Locate the cell with the specified text and output its (X, Y) center coordinate. 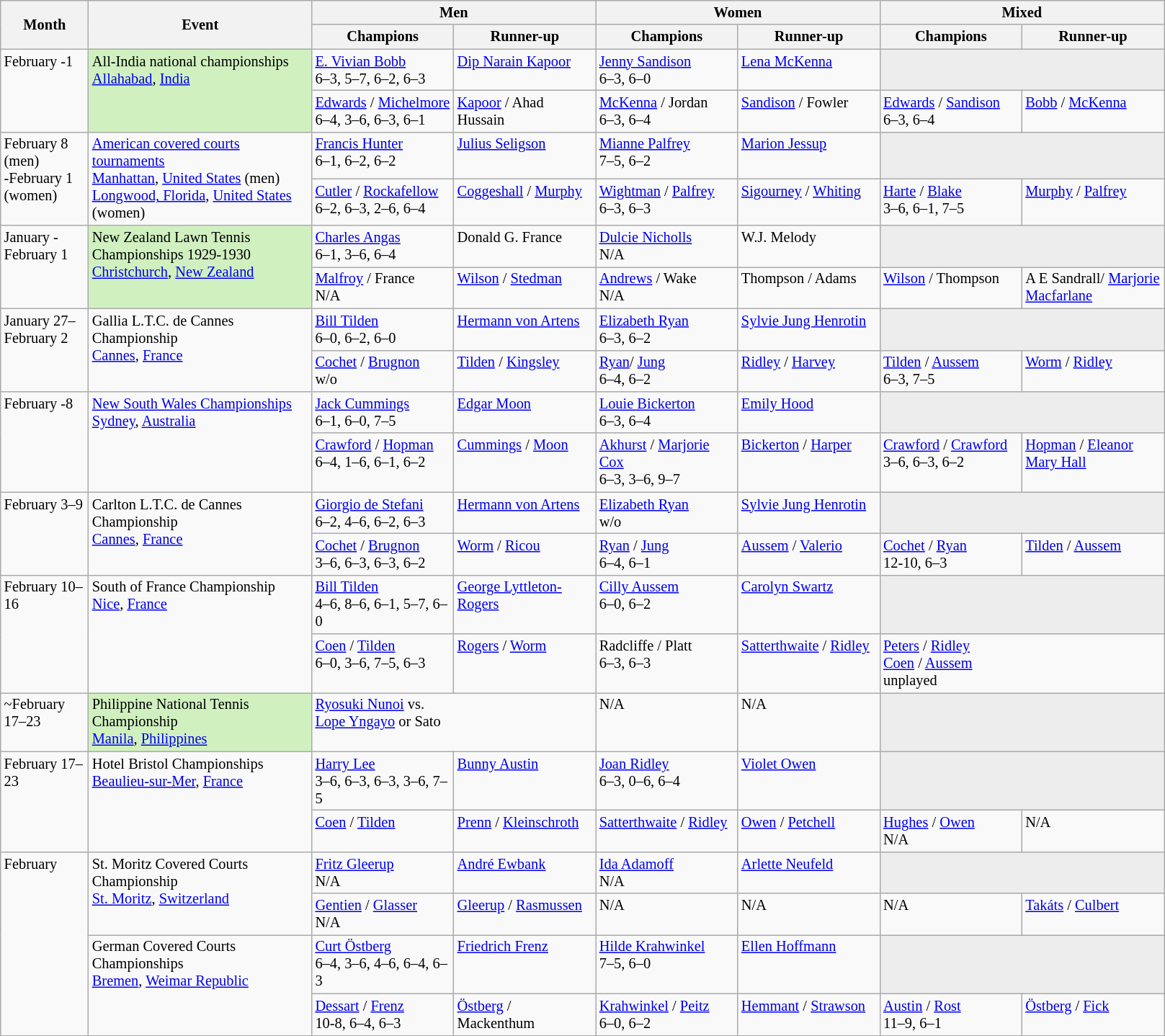
Donald G. France (525, 246)
Ryan / Jung6–4, 6–1 (667, 554)
A E Sandrall/ Marjorie Macfarlane (1092, 287)
Giorgio de Stefani6–2, 4–6, 6–2, 6–3 (383, 513)
Gallia L.T.C. de Cannes ChampionshipCannes, France (200, 350)
Carolyn Swartz (808, 604)
Cochet / Brugnon3–6, 6–3, 6–3, 6–2 (383, 554)
Dessart / Frenz10-8, 6–4, 6–3 (383, 1014)
Takáts / Culbert (1092, 914)
Bill Tilden4–6, 8–6, 6–1, 5–7, 6–0 (383, 604)
Gleerup / Rasmussen (525, 914)
Joan Ridley6–3, 0–6, 6–4 (667, 781)
Ida AdamoffN/A (667, 872)
Francis Hunter6–1, 6–2, 6–2 (383, 156)
Murphy / Palfrey (1092, 202)
George Lyttleton-Rogers (525, 604)
Lena McKenna (808, 70)
Cochet / Ryan12-10, 6–3 (951, 554)
Gentien / GlasserN/A (383, 914)
Sandison / Fowler (808, 111)
German Covered Courts ChampionshipsBremen, Weimar Republic (200, 984)
Harry Lee3–6, 6–3, 6–3, 3–6, 7–5 (383, 781)
Bunny Austin (525, 781)
Kapoor / Ahad Hussain (525, 111)
Thompson / Adams (808, 287)
Charles Angas6–1, 3–6, 6–4 (383, 246)
Violet Owen (808, 781)
Crawford / Crawford3–6, 6–3, 6–2 (951, 463)
Carlton L.T.C. de Cannes ChampionshipCannes, France (200, 533)
Ridley / Harvey (808, 371)
Radcliffe / Platt6–3, 6–3 (667, 664)
Ryan/ Jung6–4, 6–2 (667, 371)
Jack Cummings6–1, 6–0, 7–5 (383, 412)
February 17–23 (45, 801)
Julius Seligson (525, 156)
Philippine National Tennis ChampionshipManila, Philippines (200, 722)
Tilden / Kingsley (525, 371)
Owen / Petchell (808, 831)
Month (45, 24)
January 27–February 2 (45, 350)
New South Wales ChampionshipsSydney, Australia (200, 441)
Harte / Blake3–6, 6–1, 7–5 (951, 202)
Östberg / Mackenthum (525, 1014)
February -8 (45, 441)
Bill Tilden6–0, 6–2, 6–0 (383, 329)
All-India national championshipsAllahabad, India (200, 91)
Mianne Palfrey7–5, 6–2 (667, 156)
Cutler / Rockafellow6–2, 6–3, 2–6, 6–4 (383, 202)
Rogers / Worm (525, 664)
Prenn / Kleinschroth (525, 831)
Elizabeth Ryan6–3, 6–2 (667, 329)
Coen / Tilden (383, 831)
Östberg / Fick (1092, 1014)
André Ewbank (525, 872)
Malfroy / FranceN/A (383, 287)
Hughes / OwenN/A (951, 831)
Cummings / Moon (525, 463)
February -1 (45, 91)
Cochet / Brugnonw/o (383, 371)
Hotel Bristol ChampionshipsBeaulieu-sur-Mer, France (200, 801)
Curt Östberg6–4, 3–6, 4–6, 6–4, 6–3 (383, 964)
American covered courts tournamentsManhattan, United States (men)Longwood, Florida, United States (women) (200, 179)
Hemmant / Strawson (808, 1014)
Women (738, 12)
Worm / Ricou (525, 554)
Fritz GleerupN/A (383, 872)
Jenny Sandison6–3, 6–0 (667, 70)
Hopman / Eleanor Mary Hall (1092, 463)
Worm / Ridley (1092, 371)
Event (200, 24)
Crawford / Hopman6–4, 1–6, 6–1, 6–2 (383, 463)
Peters / Ridley Coen / Aussemunplayed (1022, 664)
February 8 (men)-February 1 (women) (45, 179)
Akhurst / Marjorie Cox6–3, 3–6, 9–7 (667, 463)
Wilson / Thompson (951, 287)
Emily Hood (808, 412)
Men (454, 12)
E. Vivian Bobb6–3, 5–7, 6–2, 6–3 (383, 70)
South of France ChampionshipNice, France (200, 634)
W.J. Melody (808, 246)
Sigourney / Whiting (808, 202)
Andrews / WakeN/A (667, 287)
Mixed (1022, 12)
Tilden / Aussem6–3, 7–5 (951, 371)
Dulcie NichollsN/A (667, 246)
Louie Bickerton6–3, 6–4 (667, 412)
Friedrich Frenz (525, 964)
~February 17–23 (45, 722)
Coen / Tilden6–0, 3–6, 7–5, 6–3 (383, 664)
Wightman / Palfrey6–3, 6–3 (667, 202)
Aussem / Valerio (808, 554)
Cilly Aussem6–0, 6–2 (667, 604)
Hilde Krahwinkel7–5, 6–0 (667, 964)
Ellen Hoffmann (808, 964)
Krahwinkel / Peitz6–0, 6–2 (667, 1014)
St. Moritz Covered Courts ChampionshipSt. Moritz, Switzerland (200, 893)
February 3–9 (45, 533)
Bickerton / Harper (808, 463)
Dip Narain Kapoor (525, 70)
Edgar Moon (525, 412)
Austin / Rost11–9, 6–1 (951, 1014)
Coggeshall / Murphy (525, 202)
Edwards / Michelmore6–4, 3–6, 6–3, 6–1 (383, 111)
Ryosuki Nunoi vs. Lope Yngayo or Sato (454, 722)
Wilson / Stedman (525, 287)
McKenna / Jordan6–3, 6–4 (667, 111)
Edwards / Sandison6–3, 6–4 (951, 111)
February 10–16 (45, 634)
Tilden / Aussem (1092, 554)
New Zealand Lawn Tennis Championships 1929-1930Christchurch, New Zealand (200, 267)
January -February 1 (45, 267)
Bobb / McKenna (1092, 111)
Marion Jessup (808, 156)
Arlette Neufeld (808, 872)
February (45, 944)
Elizabeth Ryanw/o (667, 513)
